Extract the [x, y] coordinate from the center of the cell holding the provided text.  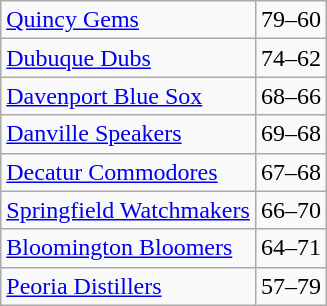
68–66 [290, 96]
Quincy Gems [128, 20]
Decatur Commodores [128, 172]
67–68 [290, 172]
Springfield Watchmakers [128, 210]
Danville Speakers [128, 134]
Peoria Distillers [128, 286]
66–70 [290, 210]
74–62 [290, 58]
Davenport Blue Sox [128, 96]
64–71 [290, 248]
69–68 [290, 134]
57–79 [290, 286]
Bloomington Bloomers [128, 248]
Dubuque Dubs [128, 58]
79–60 [290, 20]
